Return (X, Y) of the center of cell containing provided text 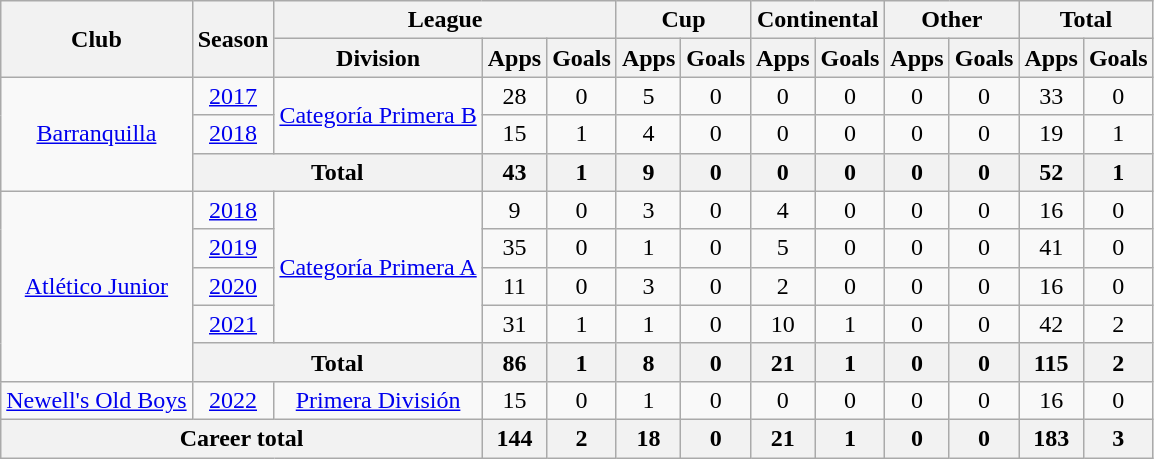
144 (514, 438)
19 (1051, 134)
Atlético Junior (96, 286)
35 (514, 248)
Primera División (378, 400)
33 (1051, 96)
10 (783, 324)
86 (514, 362)
2020 (233, 286)
2021 (233, 324)
Other (952, 20)
8 (648, 362)
11 (514, 286)
League (446, 20)
52 (1051, 172)
Categoría Primera A (378, 267)
Cup (683, 20)
2019 (233, 248)
31 (514, 324)
Continental (818, 20)
115 (1051, 362)
Career total (242, 438)
183 (1051, 438)
Barranquilla (96, 134)
42 (1051, 324)
43 (514, 172)
41 (1051, 248)
2022 (233, 400)
Newell's Old Boys (96, 400)
Club (96, 39)
Season (233, 39)
2017 (233, 96)
Categoría Primera B (378, 115)
18 (648, 438)
Division (378, 58)
28 (514, 96)
